Extract the (x, y) coordinate from the center of the cell holding the provided text.  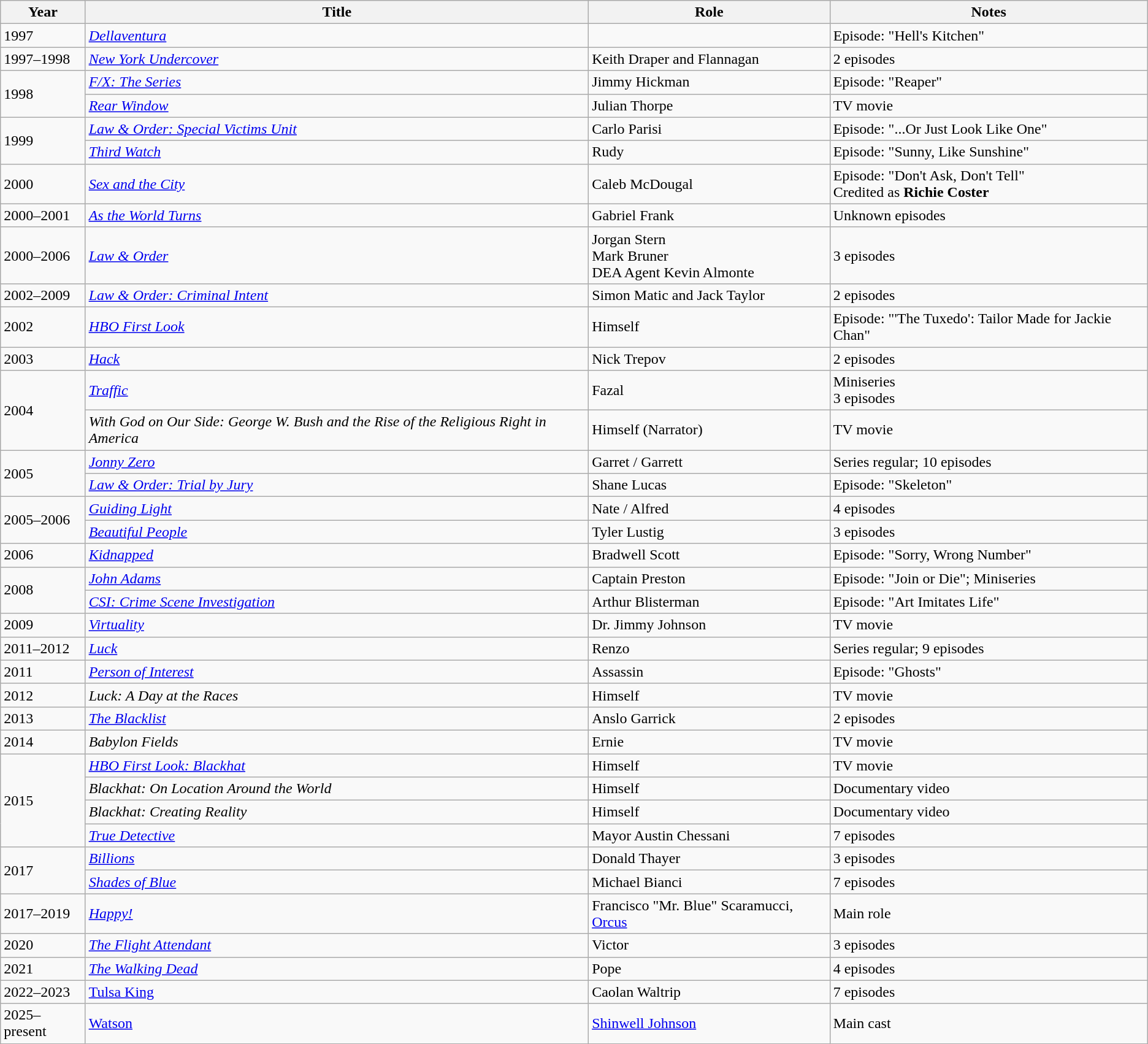
Happy! (337, 914)
Kidnapped (337, 555)
Caleb McDougal (709, 184)
2004 (43, 410)
Jorgan SternMark BrunerDEA Agent Kevin Almonte (709, 255)
The Flight Attendant (337, 945)
Year (43, 12)
Episode: "Reaper" (989, 82)
Bradwell Scott (709, 555)
Series regular; 10 episodes (989, 462)
Guiding Light (337, 509)
Main role (989, 914)
2015 (43, 800)
Third Watch (337, 152)
1997–1998 (43, 59)
Simon Matic and Jack Taylor (709, 295)
Captain Preston (709, 578)
2017 (43, 870)
Shades of Blue (337, 882)
Arthur Blisterman (709, 602)
2009 (43, 625)
John Adams (337, 578)
Tulsa King (337, 992)
HBO First Look: Blackhat (337, 765)
Virtuality (337, 625)
2002–2009 (43, 295)
2005 (43, 474)
CSI: Crime Scene Investigation (337, 602)
2021 (43, 969)
Garret / Garrett (709, 462)
Shinwell Johnson (709, 1023)
Series regular; 9 episodes (989, 648)
2022–2023 (43, 992)
Sex and the City (337, 184)
Babylon Fields (337, 742)
2011 (43, 672)
2000 (43, 184)
Nick Trepov (709, 359)
2003 (43, 359)
Hack (337, 359)
Jimmy Hickman (709, 82)
Watson (337, 1023)
New York Undercover (337, 59)
Person of Interest (337, 672)
2014 (43, 742)
Episode: "Hell's Kitchen" (989, 36)
Episode: "Ghosts" (989, 672)
2008 (43, 590)
Notes (989, 12)
Donald Thayer (709, 859)
F/X: The Series (337, 82)
True Detective (337, 835)
Beautiful People (337, 532)
2002 (43, 326)
1997 (43, 36)
Rear Window (337, 106)
1998 (43, 94)
Episode: "Art Imitates Life" (989, 602)
Law & Order: Trial by Jury (337, 485)
Keith Draper and Flannagan (709, 59)
Blackhat: Creating Reality (337, 812)
Episode: "Join or Die"; Miniseries (989, 578)
Tyler Lustig (709, 532)
Miniseries3 episodes (989, 390)
The Walking Dead (337, 969)
2011–2012 (43, 648)
2017–2019 (43, 914)
Caolan Waltrip (709, 992)
Renzo (709, 648)
Luck: A Day at the Races (337, 695)
2012 (43, 695)
2013 (43, 718)
2000–2001 (43, 215)
Gabriel Frank (709, 215)
Episode: "Don't Ask, Don't Tell"Credited as Richie Coster (989, 184)
Title (337, 12)
Episode: "Sorry, Wrong Number" (989, 555)
Ernie (709, 742)
Fazal (709, 390)
As the World Turns (337, 215)
Victor (709, 945)
Luck (337, 648)
Francisco "Mr. Blue" Scaramucci, Orcus (709, 914)
Rudy (709, 152)
Episode: "Skeleton" (989, 485)
Traffic (337, 390)
Episode: "'The Tuxedo': Tailor Made for Jackie Chan" (989, 326)
Assassin (709, 672)
Blackhat: On Location Around the World (337, 789)
Unknown episodes (989, 215)
Julian Thorpe (709, 106)
Billions (337, 859)
With God on Our Side: George W. Bush and the Rise of the Religious Right in America (337, 431)
Nate / Alfred (709, 509)
Law & Order (337, 255)
Episode: "...Or Just Look Like One" (989, 129)
Dr. Jimmy Johnson (709, 625)
Role (709, 12)
Dellaventura (337, 36)
Jonny Zero (337, 462)
2020 (43, 945)
2000–2006 (43, 255)
Main cast (989, 1023)
Law & Order: Special Victims Unit (337, 129)
Himself (Narrator) (709, 431)
2006 (43, 555)
Michael Bianci (709, 882)
HBO First Look (337, 326)
Pope (709, 969)
Shane Lucas (709, 485)
2005–2006 (43, 520)
Episode: "Sunny, Like Sunshine" (989, 152)
Carlo Parisi (709, 129)
1999 (43, 140)
Law & Order: Criminal Intent (337, 295)
The Blacklist (337, 718)
2025–present (43, 1023)
Anslo Garrick (709, 718)
Mayor Austin Chessani (709, 835)
